Pinpoint the cell where the given text exists, returning its [X, Y] midpoint coordinate. 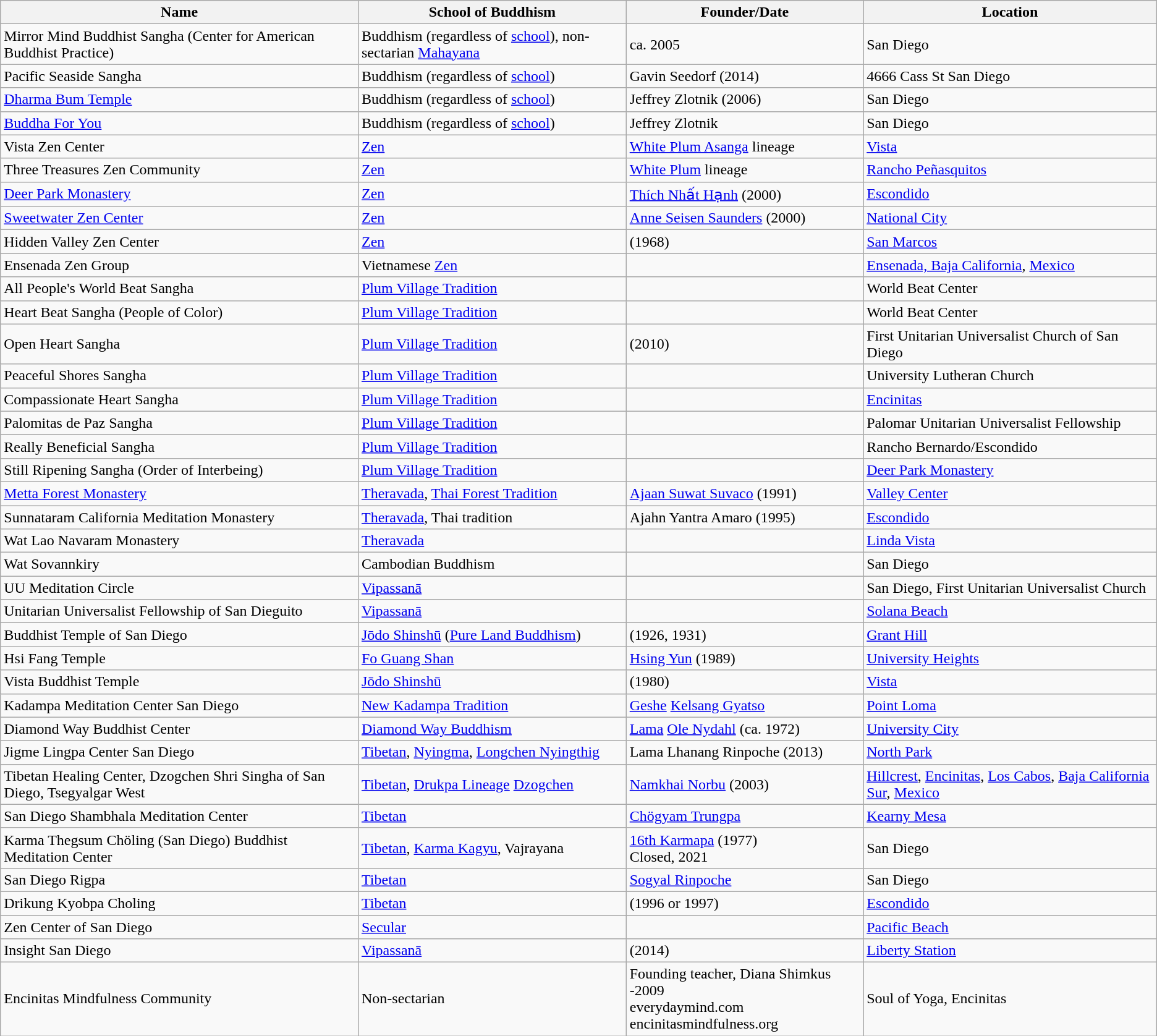
ca. 2005 [744, 45]
Theravada, Thai tradition [492, 517]
Rancho Bernardo/Escondido [1010, 446]
Jōdo Shinshū [492, 682]
San Diego Rigpa [179, 880]
School of Buddhism [492, 12]
Valley Center [1010, 493]
Pacific Seaside Sangha [179, 76]
University City [1010, 729]
Jeffrey Zlotnik [744, 123]
Palomitas de Paz Sangha [179, 423]
Lama Lhanang Rinpoche (2013) [744, 752]
Dharma Bum Temple [179, 100]
Jeffrey Zlotnik (2006) [744, 100]
Buddhism (regardless of school), non-sectarian Mahayana [492, 45]
Ensenada Zen Group [179, 265]
White Plum Asanga lineage [744, 146]
Sweetwater Zen Center [179, 218]
Heart Beat Sangha (People of Color) [179, 312]
Diamond Way Buddhist Center [179, 729]
Really Beneficial Sangha [179, 446]
Ajaan Suwat Suvaco (1991) [744, 493]
Hidden Valley Zen Center [179, 242]
Wat Sovannkiry [179, 564]
Kearny Mesa [1010, 816]
University Lutheran Church [1010, 376]
Hsi Fang Temple [179, 658]
Encinitas Mindfulness Community [179, 999]
(2010) [744, 344]
Founder/Date [744, 12]
Gavin Seedorf (2014) [744, 76]
Diamond Way Buddhism [492, 729]
Ensenada, Baja California, Mexico [1010, 265]
Solana Beach [1010, 611]
Tibetan, Nyingma, Longchen Nyingthig [492, 752]
University Heights [1010, 658]
All People's World Beat Sangha [179, 289]
White Plum lineage [744, 170]
Tibetan, Karma Kagyu, Vajrayana [492, 848]
Rancho Peñasquitos [1010, 170]
Buddha For You [179, 123]
Anne Seisen Saunders (2000) [744, 218]
Theravada, Thai Forest Tradition [492, 493]
San Diego Shambhala Meditation Center [179, 816]
Lama Ole Nydahl (ca. 1972) [744, 729]
Zen Center of San Diego [179, 927]
Unitarian Universalist Fellowship of San Dieguito [179, 611]
Hillcrest, Encinitas, Los Cabos, Baja California Sur, Mexico [1010, 784]
Soul of Yoga, Encinitas [1010, 999]
Jōdo Shinshū (Pure Land Buddhism) [492, 635]
16th Karmapa (1977)Closed, 2021 [744, 848]
Namkhai Norbu (2003) [744, 784]
Linda Vista [1010, 541]
Mirror Mind Buddhist Sangha (Center for American Buddhist Practice) [179, 45]
UU Meditation Circle [179, 588]
Liberty Station [1010, 951]
Geshe Kelsang Gyatso [744, 705]
San Marcos [1010, 242]
Compassionate Heart Sangha [179, 399]
Jigme Lingpa Center San Diego [179, 752]
Vista Buddhist Temple [179, 682]
Karma Thegsum Chöling (San Diego) Buddhist Meditation Center [179, 848]
Drikung Kyobpa Choling [179, 903]
Pacific Beach [1010, 927]
4666 Cass St San Diego [1010, 76]
(2014) [744, 951]
Palomar Unitarian Universalist Fellowship [1010, 423]
Kadampa Meditation Center San Diego [179, 705]
Buddhist Temple of San Diego [179, 635]
(1980) [744, 682]
Theravada [492, 541]
Cambodian Buddhism [492, 564]
Still Ripening Sangha (Order of Interbeing) [179, 470]
Encinitas [1010, 399]
Chögyam Trungpa [744, 816]
(1968) [744, 242]
Name [179, 12]
Thích Nhất Hạnh (2000) [744, 194]
Non-sectarian [492, 999]
Open Heart Sangha [179, 344]
(1996 or 1997) [744, 903]
Secular [492, 927]
Fo Guang Shan [492, 658]
New Kadampa Tradition [492, 705]
Grant Hill [1010, 635]
Point Loma [1010, 705]
Tibetan, Drukpa Lineage Dzogchen [492, 784]
Hsing Yun (1989) [744, 658]
Vista Zen Center [179, 146]
Location [1010, 12]
North Park [1010, 752]
(1926, 1931) [744, 635]
Sunnataram California Meditation Monastery [179, 517]
San Diego, First Unitarian Universalist Church [1010, 588]
National City [1010, 218]
Vietnamese Zen [492, 265]
Three Treasures Zen Community [179, 170]
Tibetan Healing Center, Dzogchen Shri Singha of San Diego, Tsegyalgar West [179, 784]
First Unitarian Universalist Church of San Diego [1010, 344]
Metta Forest Monastery [179, 493]
Wat Lao Navaram Monastery [179, 541]
Ajahn Yantra Amaro (1995) [744, 517]
Insight San Diego [179, 951]
Sogyal Rinpoche [744, 880]
Founding teacher, Diana Shimkus -2009everydaymind.com encinitasmindfulness.org [744, 999]
Peaceful Shores Sangha [179, 376]
